Scan for the cell matching the given text and deliver its [x, y] coordinate at center. 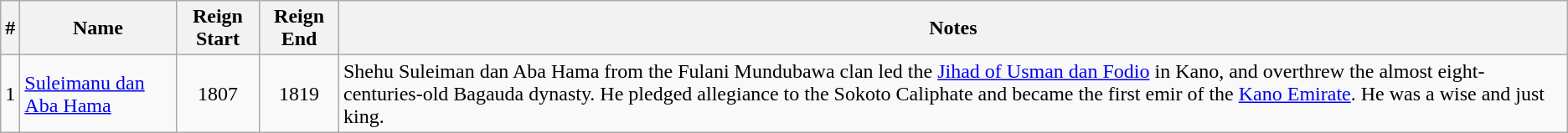
Notes [953, 28]
Suleimanu dan Aba Hama [98, 94]
# [10, 28]
Reign Start [218, 28]
Name [98, 28]
1819 [300, 94]
1 [10, 94]
Reign End [300, 28]
1807 [218, 94]
